For the text-containing cell, return its midpoint in (X, Y) coordinate format. 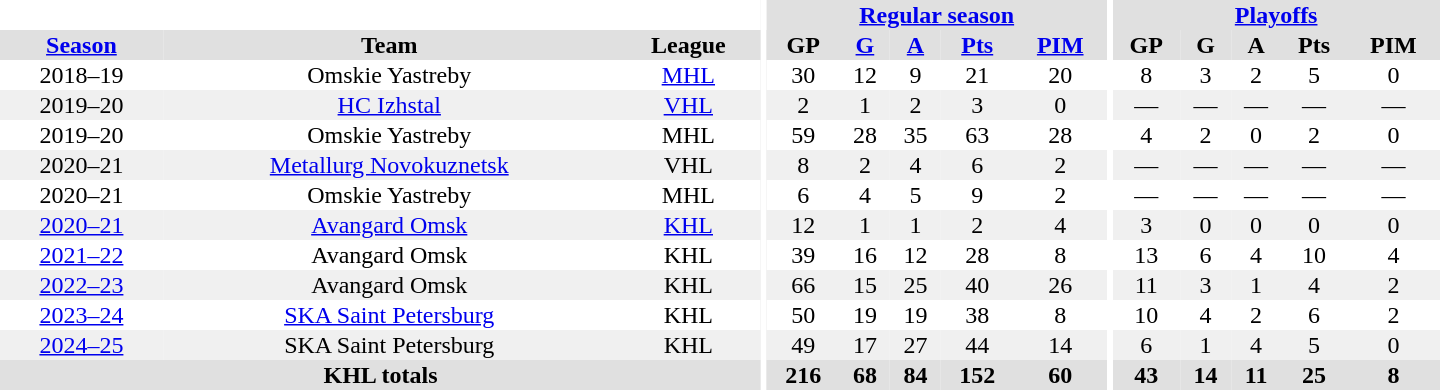
Regular season (937, 15)
43 (1146, 375)
15 (866, 285)
KHL totals (380, 375)
59 (804, 135)
Team (390, 45)
152 (978, 375)
2023–24 (82, 315)
Playoffs (1276, 15)
44 (978, 345)
League (688, 45)
49 (804, 345)
84 (916, 375)
16 (866, 255)
40 (978, 285)
26 (1060, 285)
21 (978, 75)
20 (1060, 75)
38 (978, 315)
60 (1060, 375)
35 (916, 135)
27 (916, 345)
17 (866, 345)
Season (82, 45)
2018–19 (82, 75)
50 (804, 315)
13 (1146, 255)
2024–25 (82, 345)
30 (804, 75)
216 (804, 375)
HC Izhstal (390, 105)
2022–23 (82, 285)
63 (978, 135)
68 (866, 375)
39 (804, 255)
2021–22 (82, 255)
Metallurg Novokuznetsk (390, 165)
66 (804, 285)
